Search for the cell housing the specified text and yield its [X, Y] center coordinate. 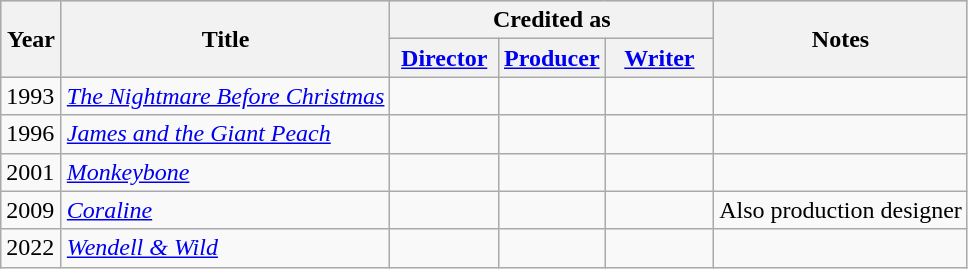
Also production designer [841, 210]
2022 [32, 248]
James and the Giant Peach [226, 134]
The Nightmare Before Christmas [226, 96]
Writer [660, 58]
Credited as [552, 20]
2001 [32, 172]
Title [226, 39]
Wendell & Wild [226, 248]
2009 [32, 210]
Monkeybone [226, 172]
Coraline [226, 210]
1996 [32, 134]
1993 [32, 96]
Notes [841, 39]
Producer [552, 58]
Director [444, 58]
Year [32, 39]
